For the text-containing cell, return its midpoint in (X, Y) coordinate format. 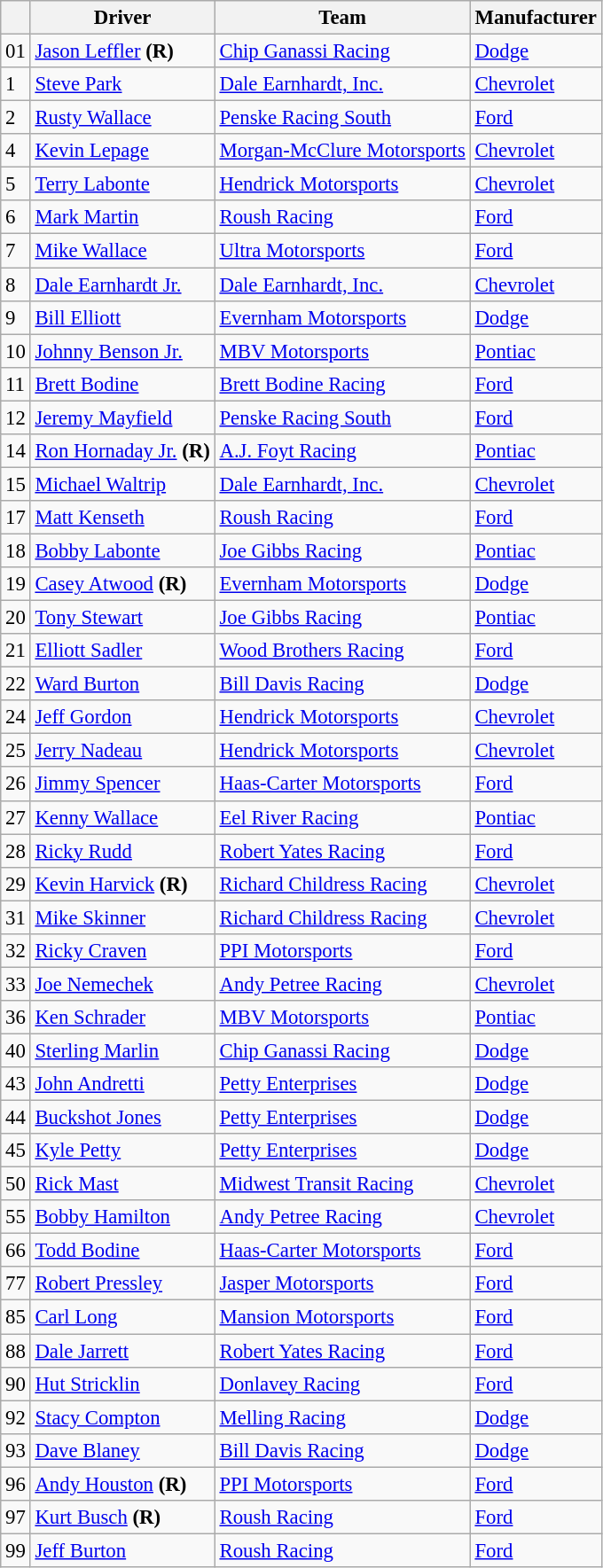
33 (16, 984)
Mansion Motorsports (342, 1317)
Steve Park (122, 84)
97 (16, 1517)
Todd Bodine (122, 1251)
88 (16, 1351)
John Andretti (122, 1084)
29 (16, 884)
Bobby Labonte (122, 550)
Jimmy Spencer (122, 784)
Jeff Gordon (122, 717)
Rick Mast (122, 1184)
Bill Elliott (122, 317)
Robert Pressley (122, 1284)
Tony Stewart (122, 618)
85 (16, 1317)
2 (16, 118)
5 (16, 184)
36 (16, 1018)
Andy Houston (R) (122, 1484)
Kevin Lepage (122, 151)
77 (16, 1284)
55 (16, 1217)
Jasper Motorsports (342, 1284)
Ron Hornaday Jr. (R) (122, 451)
19 (16, 584)
8 (16, 285)
Casey Atwood (R) (122, 584)
Joe Nemechek (122, 984)
44 (16, 1118)
Bobby Hamilton (122, 1217)
Dave Blaney (122, 1450)
15 (16, 484)
Manufacturer (536, 18)
Wood Brothers Racing (342, 651)
7 (16, 251)
17 (16, 518)
Michael Waltrip (122, 484)
10 (16, 351)
Brett Bodine Racing (342, 384)
43 (16, 1084)
14 (16, 451)
Kurt Busch (R) (122, 1517)
Driver (122, 18)
9 (16, 317)
Donlavey Racing (342, 1384)
Morgan-McClure Motorsports (342, 151)
92 (16, 1417)
Hut Stricklin (122, 1384)
Team (342, 18)
Johnny Benson Jr. (122, 351)
6 (16, 217)
90 (16, 1384)
Ricky Rudd (122, 851)
Elliott Sadler (122, 651)
Rusty Wallace (122, 118)
99 (16, 1550)
Terry Labonte (122, 184)
24 (16, 717)
1 (16, 84)
Eel River Racing (342, 817)
Melling Racing (342, 1417)
Sterling Marlin (122, 1050)
Kyle Petty (122, 1151)
Midwest Transit Racing (342, 1184)
Matt Kenseth (122, 518)
45 (16, 1151)
96 (16, 1484)
Jerry Nadeau (122, 751)
21 (16, 651)
26 (16, 784)
25 (16, 751)
22 (16, 684)
11 (16, 384)
Kenny Wallace (122, 817)
32 (16, 951)
4 (16, 151)
20 (16, 618)
18 (16, 550)
Dale Earnhardt Jr. (122, 285)
31 (16, 917)
Mike Wallace (122, 251)
Jason Leffler (R) (122, 51)
Buckshot Jones (122, 1118)
01 (16, 51)
28 (16, 851)
12 (16, 417)
40 (16, 1050)
27 (16, 817)
93 (16, 1450)
Mike Skinner (122, 917)
Jeff Burton (122, 1550)
Mark Martin (122, 217)
Jeremy Mayfield (122, 417)
Kevin Harvick (R) (122, 884)
50 (16, 1184)
A.J. Foyt Racing (342, 451)
66 (16, 1251)
Ward Burton (122, 684)
Ken Schrader (122, 1018)
Dale Jarrett (122, 1351)
Ultra Motorsports (342, 251)
Carl Long (122, 1317)
Stacy Compton (122, 1417)
Brett Bodine (122, 384)
Ricky Craven (122, 951)
